From the cell containing the given text, extract its center point as (X, Y) coordinate. 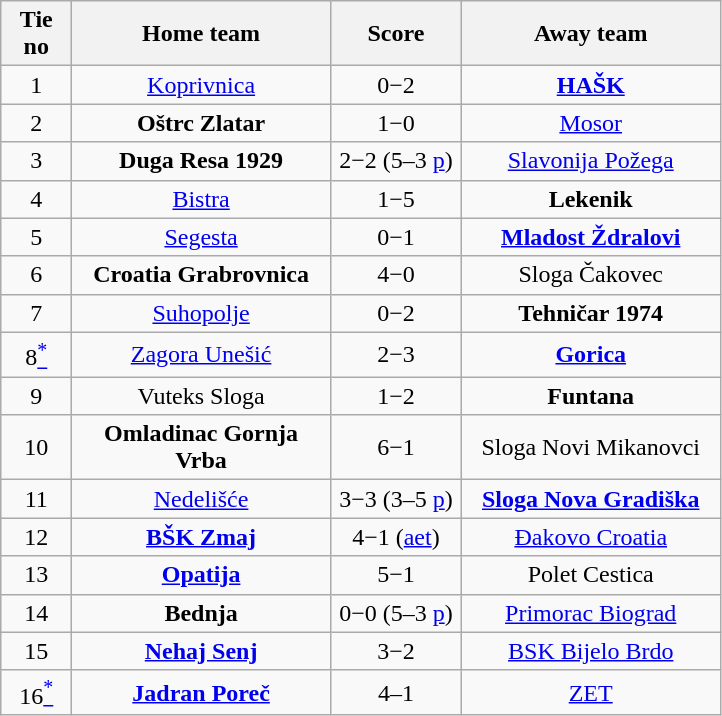
Opatija (202, 575)
2−2 (5–3 p) (396, 161)
4 (36, 199)
2−3 (396, 354)
3 (36, 161)
Away team (590, 34)
Slavonija Požega (590, 161)
Score (396, 34)
4−0 (396, 275)
Bednja (202, 613)
15 (36, 651)
0−0 (5–3 p) (396, 613)
7 (36, 313)
Oštrc Zlatar (202, 123)
Omladinac Gornja Vrba (202, 448)
Mladost Ždralovi (590, 237)
Tie no (36, 34)
Sloga Novi Mikanovci (590, 448)
Lekenik (590, 199)
1−0 (396, 123)
ZET (590, 692)
2 (36, 123)
Home team (202, 34)
HAŠK (590, 85)
8* (36, 354)
10 (36, 448)
5 (36, 237)
Mosor (590, 123)
1−5 (396, 199)
Koprivnica (202, 85)
BSK Bijelo Brdo (590, 651)
9 (36, 396)
Segesta (202, 237)
Sloga Nova Gradiška (590, 499)
4–1 (396, 692)
Duga Resa 1929 (202, 161)
Tehničar 1974 (590, 313)
Polet Cestica (590, 575)
Đakovo Croatia (590, 537)
Croatia Grabrovnica (202, 275)
Jadran Poreč (202, 692)
Nedelišće (202, 499)
Nehaj Senj (202, 651)
1−2 (396, 396)
Bistra (202, 199)
12 (36, 537)
4−1 (aet) (396, 537)
Zagora Unešić (202, 354)
13 (36, 575)
1 (36, 85)
Funtana (590, 396)
BŠK Zmaj (202, 537)
14 (36, 613)
Gorica (590, 354)
Suhopolje (202, 313)
Sloga Čakovec (590, 275)
6−1 (396, 448)
Vuteks Sloga (202, 396)
0−1 (396, 237)
3−3 (3–5 p) (396, 499)
5−1 (396, 575)
6 (36, 275)
Primorac Biograd (590, 613)
11 (36, 499)
16* (36, 692)
3−2 (396, 651)
